Find where the given text appears and provide that cell's center as (x, y) coordinate. 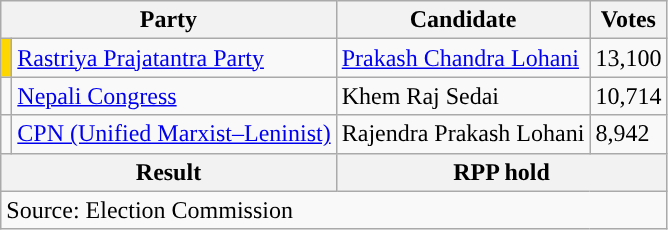
Khem Raj Sedai (463, 96)
Party (168, 20)
Candidate (463, 20)
8,942 (628, 134)
13,100 (628, 58)
Prakash Chandra Lohani (463, 58)
Result (168, 172)
Nepali Congress (174, 96)
Votes (628, 20)
Rastriya Prajatantra Party (174, 58)
Rajendra Prakash Lohani (463, 134)
Source: Election Commission (334, 210)
CPN (Unified Marxist–Leninist) (174, 134)
RPP hold (502, 172)
10,714 (628, 96)
